Pinpoint the cell where the given text exists, returning its [X, Y] midpoint coordinate. 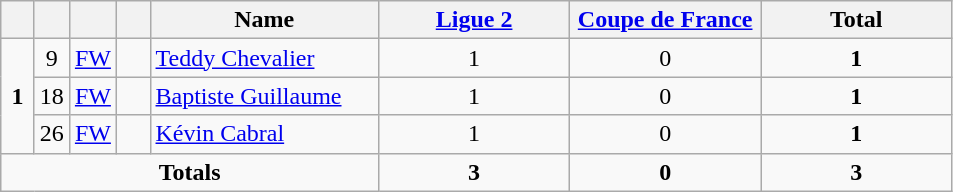
26 [52, 134]
9 [52, 58]
18 [52, 96]
Baptiste Guillaume [264, 96]
Teddy Chevalier [264, 58]
Totals [190, 172]
Ligue 2 [474, 20]
Name [264, 20]
Total [856, 20]
Coupe de France [666, 20]
Kévin Cabral [264, 134]
